Detect which cell encompasses the target text, then output its [X, Y] center coordinate. 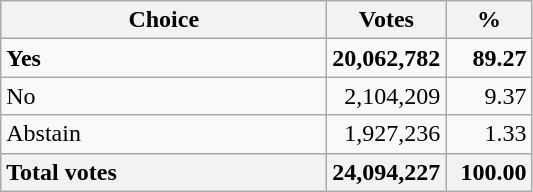
2,104,209 [386, 96]
Choice [164, 20]
Total votes [164, 172]
Abstain [164, 134]
1.33 [489, 134]
24,094,227 [386, 172]
20,062,782 [386, 58]
100.00 [489, 172]
9.37 [489, 96]
% [489, 20]
Votes [386, 20]
89.27 [489, 58]
No [164, 96]
1,927,236 [386, 134]
Yes [164, 58]
